Return (X, Y) of the center of cell containing provided text 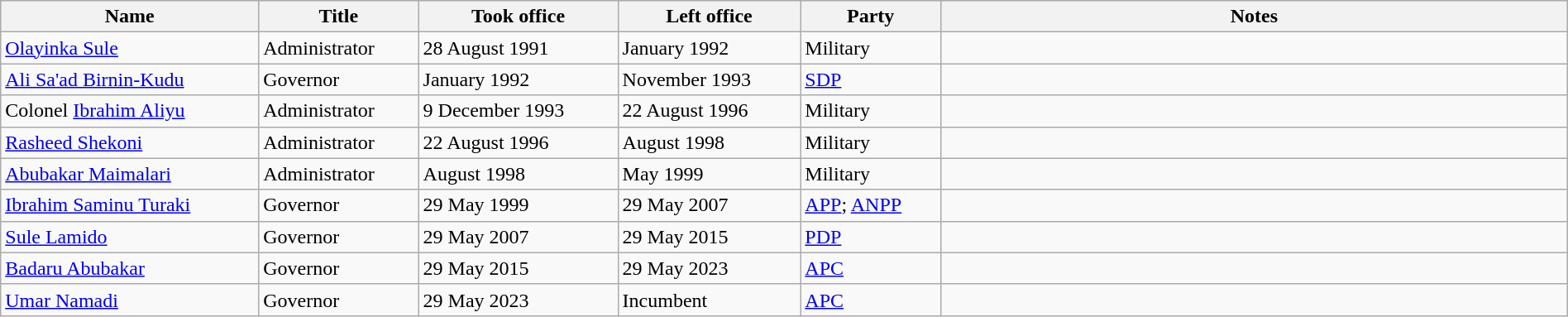
Notes (1254, 17)
May 1999 (710, 174)
Name (130, 17)
Umar Namadi (130, 300)
Rasheed Shekoni (130, 142)
Title (339, 17)
Party (871, 17)
Left office (710, 17)
Took office (518, 17)
Ali Sa'ad Birnin-Kudu (130, 79)
Incumbent (710, 300)
29 May 1999 (518, 205)
Abubakar Maimalari (130, 174)
APP; ANPP (871, 205)
9 December 1993 (518, 111)
November 1993 (710, 79)
SDP (871, 79)
Ibrahim Saminu Turaki (130, 205)
Colonel Ibrahim Aliyu (130, 111)
Sule Lamido (130, 237)
28 August 1991 (518, 48)
Olayinka Sule (130, 48)
Badaru Abubakar (130, 268)
PDP (871, 237)
